Find where the given text appears and provide that cell's center as (x, y) coordinate. 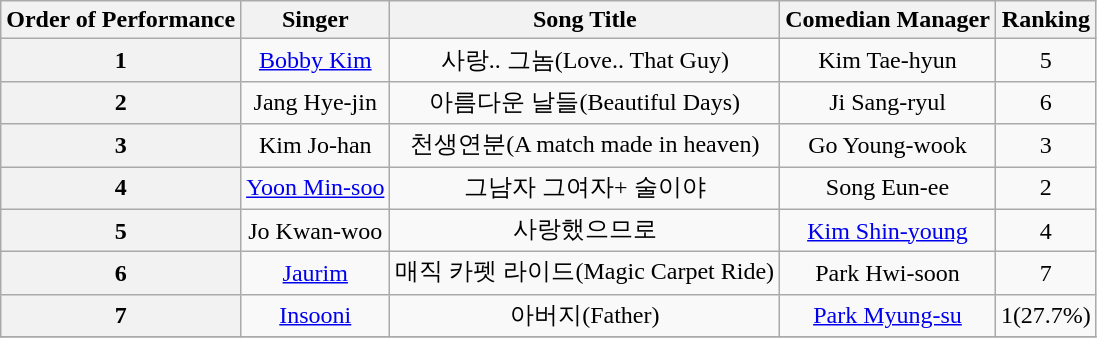
Kim Jo-han (316, 146)
1 (121, 60)
아름다운 날들(Beautiful Days) (585, 102)
Comedian Manager (888, 20)
Park Myung-su (888, 316)
Yoon Min-soo (316, 188)
사랑했으므로 (585, 230)
Singer (316, 20)
Park Hwi-soon (888, 274)
Jo Kwan-woo (316, 230)
Ji Sang-ryul (888, 102)
Song Eun-ee (888, 188)
Song Title (585, 20)
매직 카펫 라이드(Magic Carpet Ride) (585, 274)
Go Young-wook (888, 146)
Ranking (1046, 20)
아버지(Father) (585, 316)
Order of Performance (121, 20)
Jaurim (316, 274)
Kim Tae-hyun (888, 60)
Bobby Kim (316, 60)
Insooni (316, 316)
사랑.. 그놈(Love.. That Guy) (585, 60)
천생연분(A match made in heaven) (585, 146)
Kim Shin-young (888, 230)
1(27.7%) (1046, 316)
그남자 그여자+ 술이야 (585, 188)
Jang Hye-jin (316, 102)
